Find where the given text appears and provide that cell's center as [X, Y] coordinate. 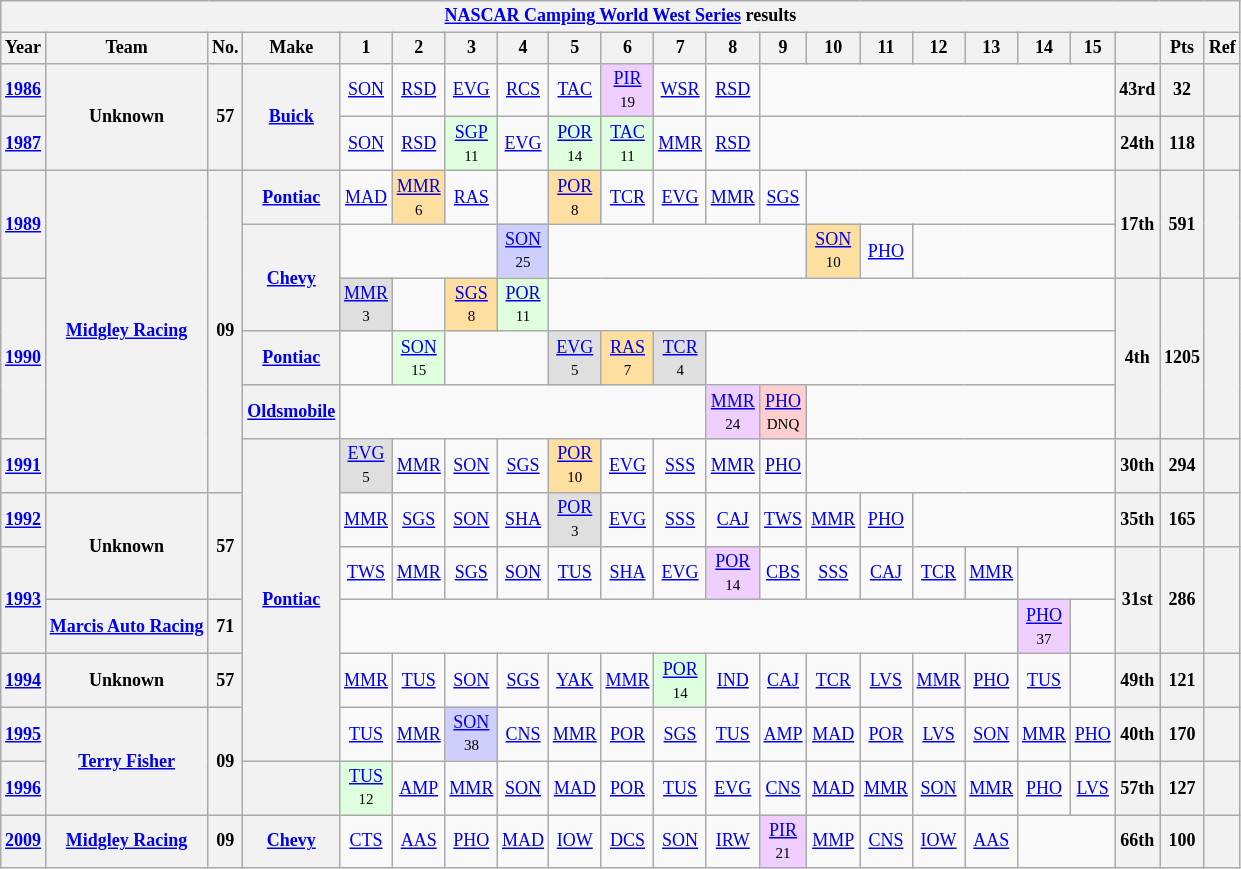
POR8 [574, 197]
2009 [24, 841]
SGS8 [472, 305]
MMR24 [732, 412]
PIR19 [628, 90]
13 [992, 48]
PIR21 [783, 841]
1989 [24, 224]
SON25 [524, 251]
1994 [24, 680]
591 [1182, 224]
9 [783, 48]
66th [1138, 841]
DCS [628, 841]
4 [524, 48]
1986 [24, 90]
24th [1138, 144]
40th [1138, 734]
127 [1182, 788]
NASCAR Camping World West Series results [620, 16]
10 [834, 48]
No. [226, 48]
8 [732, 48]
RAS [472, 197]
30th [1138, 466]
32 [1182, 90]
4th [1138, 358]
Ref [1222, 48]
35th [1138, 519]
2 [418, 48]
286 [1182, 600]
IRW [732, 841]
1993 [24, 600]
RAS7 [628, 358]
RCS [524, 90]
CBS [783, 573]
5 [574, 48]
Pts [1182, 48]
SON15 [418, 358]
7 [680, 48]
SGP11 [472, 144]
14 [1044, 48]
IND [732, 680]
17th [1138, 224]
1995 [24, 734]
1987 [24, 144]
43rd [1138, 90]
CTS [366, 841]
SON10 [834, 251]
TAC11 [628, 144]
PHODNQ [783, 412]
294 [1182, 466]
49th [1138, 680]
118 [1182, 144]
YAK [574, 680]
Team [126, 48]
1990 [24, 358]
MMR6 [418, 197]
PHO37 [1044, 627]
1992 [24, 519]
1996 [24, 788]
57th [1138, 788]
121 [1182, 680]
1991 [24, 466]
POR3 [574, 519]
15 [1092, 48]
100 [1182, 841]
3 [472, 48]
Oldsmobile [292, 412]
71 [226, 627]
165 [1182, 519]
MMP [834, 841]
1205 [1182, 358]
MMR3 [366, 305]
31st [1138, 600]
POR10 [574, 466]
6 [628, 48]
1 [366, 48]
SON38 [472, 734]
Marcis Auto Racing [126, 627]
Buick [292, 116]
TCR4 [680, 358]
Make [292, 48]
WSR [680, 90]
11 [886, 48]
Year [24, 48]
POR11 [524, 305]
12 [938, 48]
TAC [574, 90]
TUS12 [366, 788]
Terry Fisher [126, 760]
170 [1182, 734]
